Extract the (x, y) coordinate from the center of the cell holding the provided text.  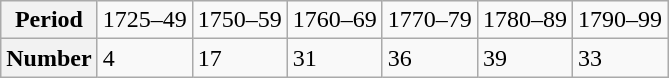
1790–99 (620, 20)
31 (334, 58)
1725–49 (144, 20)
1780–89 (524, 20)
36 (430, 58)
Number (49, 58)
1760–69 (334, 20)
33 (620, 58)
4 (144, 58)
39 (524, 58)
1770–79 (430, 20)
17 (240, 58)
1750–59 (240, 20)
Period (49, 20)
